Identify which cell holds the provided text, then report its [x, y] central coordinate. 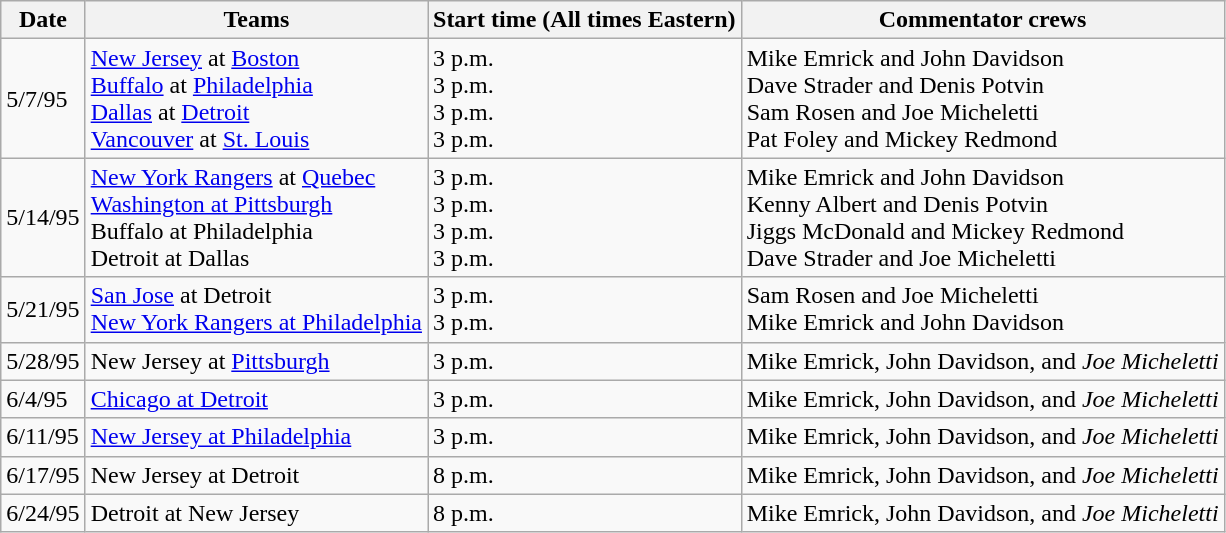
New Jersey at Detroit [256, 475]
San Jose at DetroitNew York Rangers at Philadelphia [256, 310]
6/11/95 [43, 437]
3 p.m.3 p.m. [585, 310]
6/24/95 [43, 513]
Mike Emrick and John DavidsonKenny Albert and Denis PotvinJiggs McDonald and Mickey RedmondDave Strader and Joe Micheletti [982, 218]
Chicago at Detroit [256, 399]
5/14/95 [43, 218]
5/28/95 [43, 361]
Date [43, 20]
6/4/95 [43, 399]
New Jersey at Pittsburgh [256, 361]
New Jersey at BostonBuffalo at PhiladelphiaDallas at DetroitVancouver at St. Louis [256, 98]
Teams [256, 20]
Start time (All times Eastern) [585, 20]
New York Rangers at QuebecWashington at PittsburghBuffalo at PhiladelphiaDetroit at Dallas [256, 218]
5/7/95 [43, 98]
6/17/95 [43, 475]
Commentator crews [982, 20]
Sam Rosen and Joe MichelettiMike Emrick and John Davidson [982, 310]
5/21/95 [43, 310]
Mike Emrick and John DavidsonDave Strader and Denis PotvinSam Rosen and Joe MichelettiPat Foley and Mickey Redmond [982, 98]
New Jersey at Philadelphia [256, 437]
Detroit at New Jersey [256, 513]
